Detect which cell encompasses the target text, then output its (x, y) center coordinate. 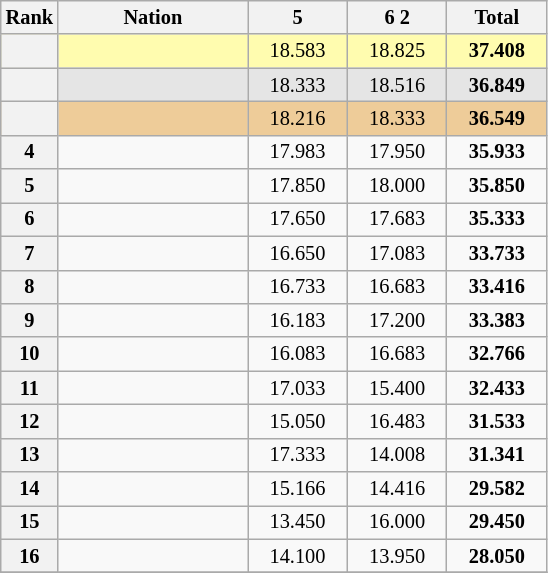
35.933 (497, 152)
Total (497, 17)
17.033 (298, 388)
7 (30, 253)
Nation (153, 17)
18.583 (298, 51)
31.341 (497, 455)
11 (30, 388)
14.416 (397, 489)
18.000 (397, 186)
15.050 (298, 421)
29.582 (497, 489)
29.450 (497, 522)
33.383 (497, 320)
16.483 (397, 421)
8 (30, 287)
9 (30, 320)
16.000 (397, 522)
28.050 (497, 556)
18.516 (397, 85)
16.733 (298, 287)
31.533 (497, 421)
16.650 (298, 253)
13.950 (397, 556)
32.433 (497, 388)
37.408 (497, 51)
17.200 (397, 320)
6 2 (397, 17)
36.849 (497, 85)
10 (30, 354)
15 (30, 522)
4 (30, 152)
17.683 (397, 219)
15.166 (298, 489)
33.416 (497, 287)
6 (30, 219)
17.850 (298, 186)
32.766 (497, 354)
35.850 (497, 186)
16 (30, 556)
16.083 (298, 354)
14.100 (298, 556)
14.008 (397, 455)
18.825 (397, 51)
14 (30, 489)
36.549 (497, 118)
17.333 (298, 455)
13.450 (298, 522)
17.950 (397, 152)
17.083 (397, 253)
13 (30, 455)
35.333 (497, 219)
33.733 (497, 253)
16.183 (298, 320)
18.216 (298, 118)
17.650 (298, 219)
12 (30, 421)
Rank (30, 17)
17.983 (298, 152)
15.400 (397, 388)
